Output the [X, Y] coordinate of the center of the cell containing the given text.  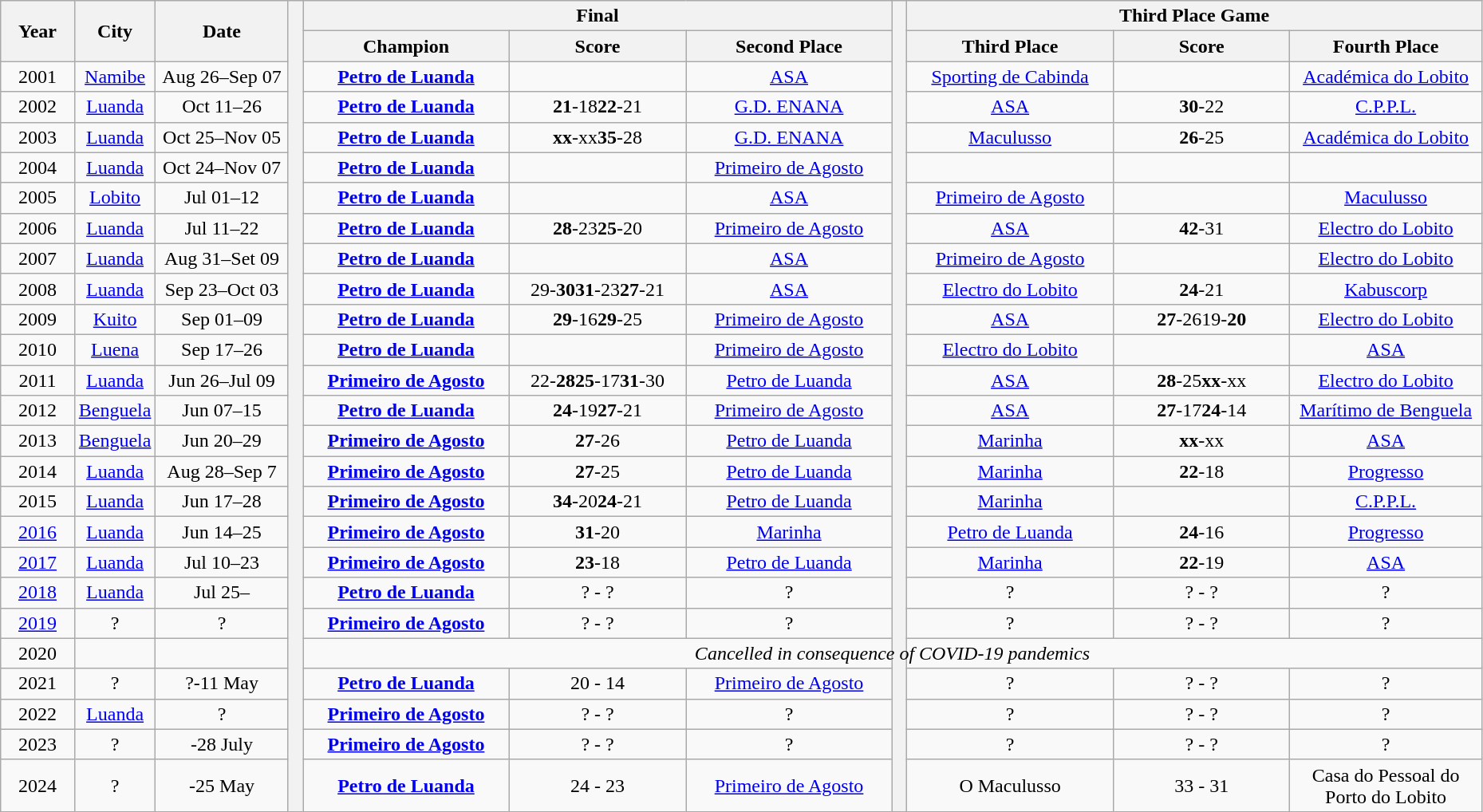
Third Place Game [1195, 16]
2011 [38, 380]
2005 [38, 198]
Kabuscorp [1386, 289]
Champion [407, 46]
22-19 [1201, 562]
24-16 [1201, 532]
Oct 11–26 [222, 107]
23-18 [597, 562]
26-25 [1201, 137]
29-1629-25 [597, 319]
27-2619-20 [1201, 319]
Cancelled in consequence of COVID-19 pandemics [893, 653]
City [115, 31]
31-20 [597, 532]
2015 [38, 502]
2003 [38, 137]
Jun 17–28 [222, 502]
2006 [38, 228]
Third Place [1010, 46]
Jul 25– [222, 593]
?-11 May [222, 684]
Namibe [115, 77]
2008 [38, 289]
2016 [38, 532]
Aug 28–Sep 7 [222, 471]
27-26 [597, 441]
2024 [38, 785]
Jun 07–15 [222, 411]
28-2325-20 [597, 228]
Jul 10–23 [222, 562]
Lobito [115, 198]
2014 [38, 471]
20 - 14 [597, 684]
Casa do Pessoal do Porto do Lobito [1386, 785]
2019 [38, 623]
24-1927-21 [597, 411]
21-1822-21 [597, 107]
2009 [38, 319]
Sporting de Cabinda [1010, 77]
2004 [38, 168]
Final [598, 16]
Aug 26–Sep 07 [222, 77]
42-31 [1201, 228]
Second Place [789, 46]
29-3031-2327-21 [597, 289]
27-25 [597, 471]
Marítimo de Benguela [1386, 411]
30-22 [1201, 107]
Jun 14–25 [222, 532]
Jul 01–12 [222, 198]
24-21 [1201, 289]
34-2024-21 [597, 502]
O Maculusso [1010, 785]
2018 [38, 593]
Oct 25–Nov 05 [222, 137]
22-2825-1731-30 [597, 380]
Sep 23–Oct 03 [222, 289]
2013 [38, 441]
Date [222, 31]
2012 [38, 411]
Oct 24–Nov 07 [222, 168]
2023 [38, 744]
2002 [38, 107]
-28 July [222, 744]
Sep 17–26 [222, 349]
Jun 20–29 [222, 441]
33 - 31 [1201, 785]
xx-xx35-28 [597, 137]
Aug 31–Set 09 [222, 258]
2010 [38, 349]
Jun 26–Jul 09 [222, 380]
xx-xx [1201, 441]
2007 [38, 258]
2001 [38, 77]
2017 [38, 562]
28-25xx-xx [1201, 380]
24 - 23 [597, 785]
Luena [115, 349]
2021 [38, 684]
Jul 11–22 [222, 228]
Fourth Place [1386, 46]
Sep 01–09 [222, 319]
22-18 [1201, 471]
2020 [38, 653]
-25 May [222, 785]
2022 [38, 714]
Kuito [115, 319]
Year [38, 31]
27-1724-14 [1201, 411]
